Provide the (x, y) coordinate of the cell's center where the given text is located.  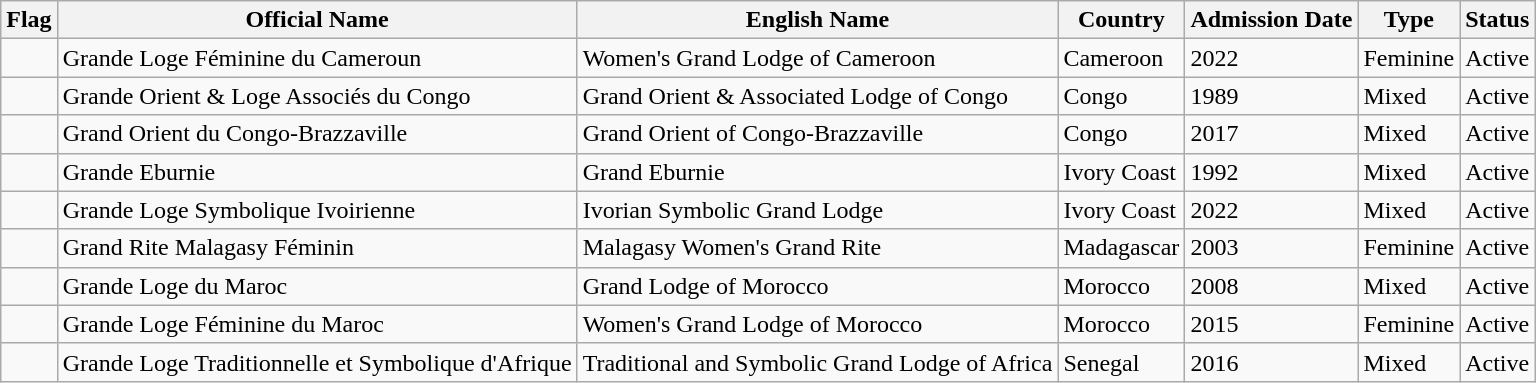
Traditional and Symbolic Grand Lodge of Africa (818, 362)
Grand Eburnie (818, 172)
Grand Lodge of Morocco (818, 286)
Grand Orient of Congo-Brazzaville (818, 134)
Malagasy Women's Grand Rite (818, 248)
2016 (1272, 362)
Women's Grand Lodge of Morocco (818, 324)
2003 (1272, 248)
Country (1122, 20)
Admission Date (1272, 20)
Grande Loge Traditionnelle et Symbolique d'Afrique (317, 362)
Senegal (1122, 362)
Status (1498, 20)
Grande Orient & Loge Associés du Congo (317, 96)
1989 (1272, 96)
English Name (818, 20)
2015 (1272, 324)
Grand Orient & Associated Lodge of Congo (818, 96)
Cameroon (1122, 58)
Flag (29, 20)
Grande Loge du Maroc (317, 286)
Grand Rite Malagasy Féminin (317, 248)
Grande Eburnie (317, 172)
1992 (1272, 172)
Madagascar (1122, 248)
Official Name (317, 20)
Ivorian Symbolic Grand Lodge (818, 210)
Grand Orient du Congo-Brazzaville (317, 134)
2008 (1272, 286)
Women's Grand Lodge of Cameroon (818, 58)
2017 (1272, 134)
Grande Loge Féminine du Maroc (317, 324)
Type (1409, 20)
Grande Loge Symbolique Ivoirienne (317, 210)
Grande Loge Féminine du Cameroun (317, 58)
